Search for the cell housing the specified text and yield its [X, Y] center coordinate. 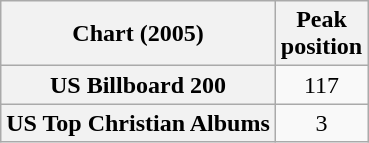
Chart (2005) [138, 34]
US Top Christian Albums [138, 123]
117 [321, 85]
3 [321, 123]
US Billboard 200 [138, 85]
Peakposition [321, 34]
